Find where the given text appears and provide that cell's center as [X, Y] coordinate. 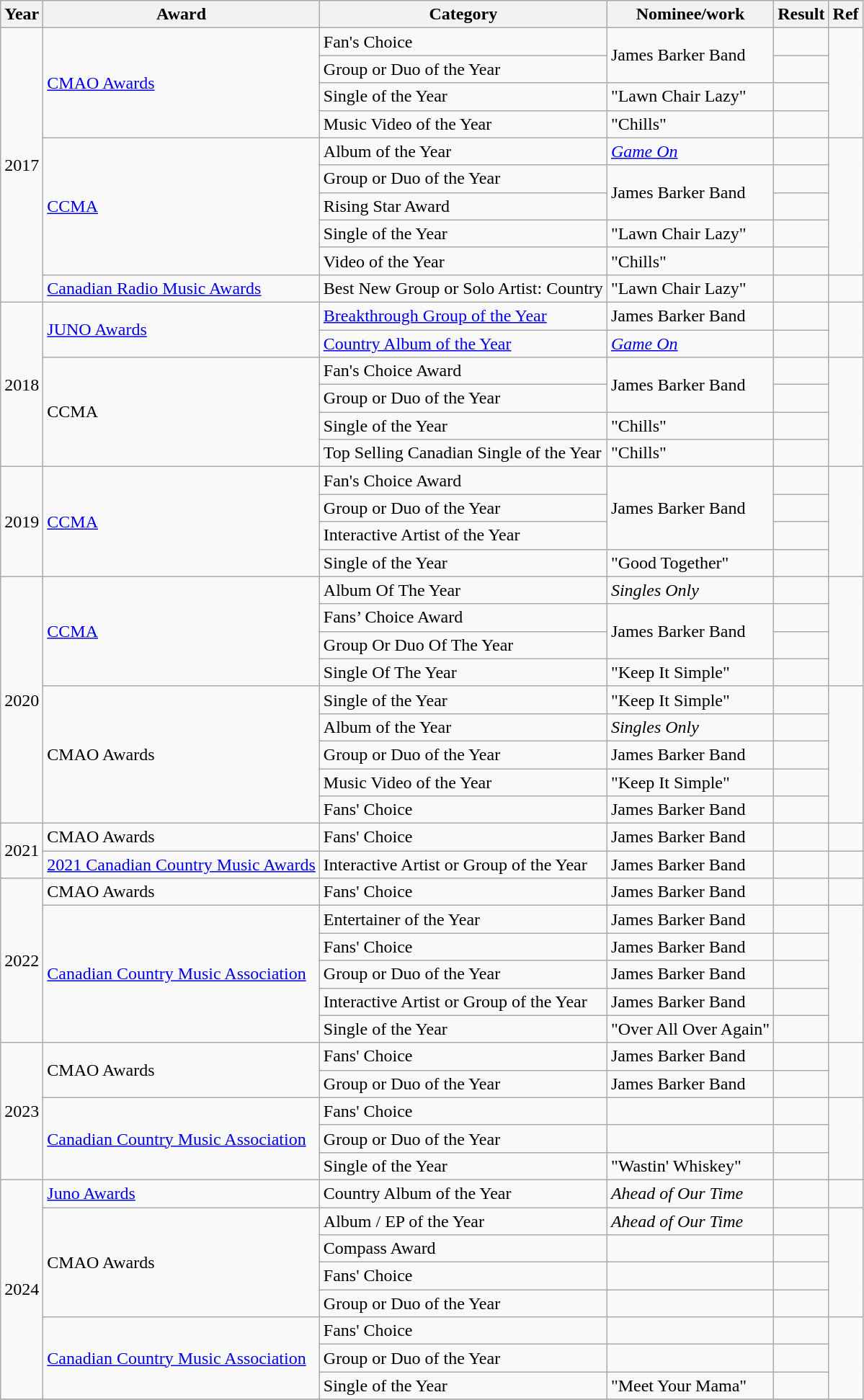
Breakthrough Group of the Year [463, 316]
Fan's Choice [463, 42]
Video of the Year [463, 261]
2021 Canadian Country Music Awards [182, 865]
2024 [22, 1289]
"Good Together" [690, 563]
Year [22, 14]
2017 [22, 166]
JUNO Awards [182, 329]
Fans’ Choice Award [463, 617]
Top Selling Canadian Single of the Year [463, 453]
Single Of The Year [463, 672]
2023 [22, 1111]
Category [463, 14]
2021 [22, 851]
"Wastin' Whiskey" [690, 1166]
2022 [22, 960]
Result [801, 14]
Juno Awards [182, 1193]
"Over All Over Again" [690, 1029]
Ref [846, 14]
Rising Star Award [463, 206]
Album Of The Year [463, 590]
"Meet Your Mama" [690, 1386]
Award [182, 14]
Compass Award [463, 1249]
2019 [22, 522]
Interactive Artist of the Year [463, 535]
Nominee/work [690, 14]
Album / EP of the Year [463, 1221]
Best New Group or Solo Artist: Country [463, 288]
Canadian Radio Music Awards [182, 288]
Entertainer of the Year [463, 919]
2018 [22, 384]
Group Or Duo Of The Year [463, 645]
2020 [22, 700]
